Pinpoint the cell where the given text exists, returning its [x, y] midpoint coordinate. 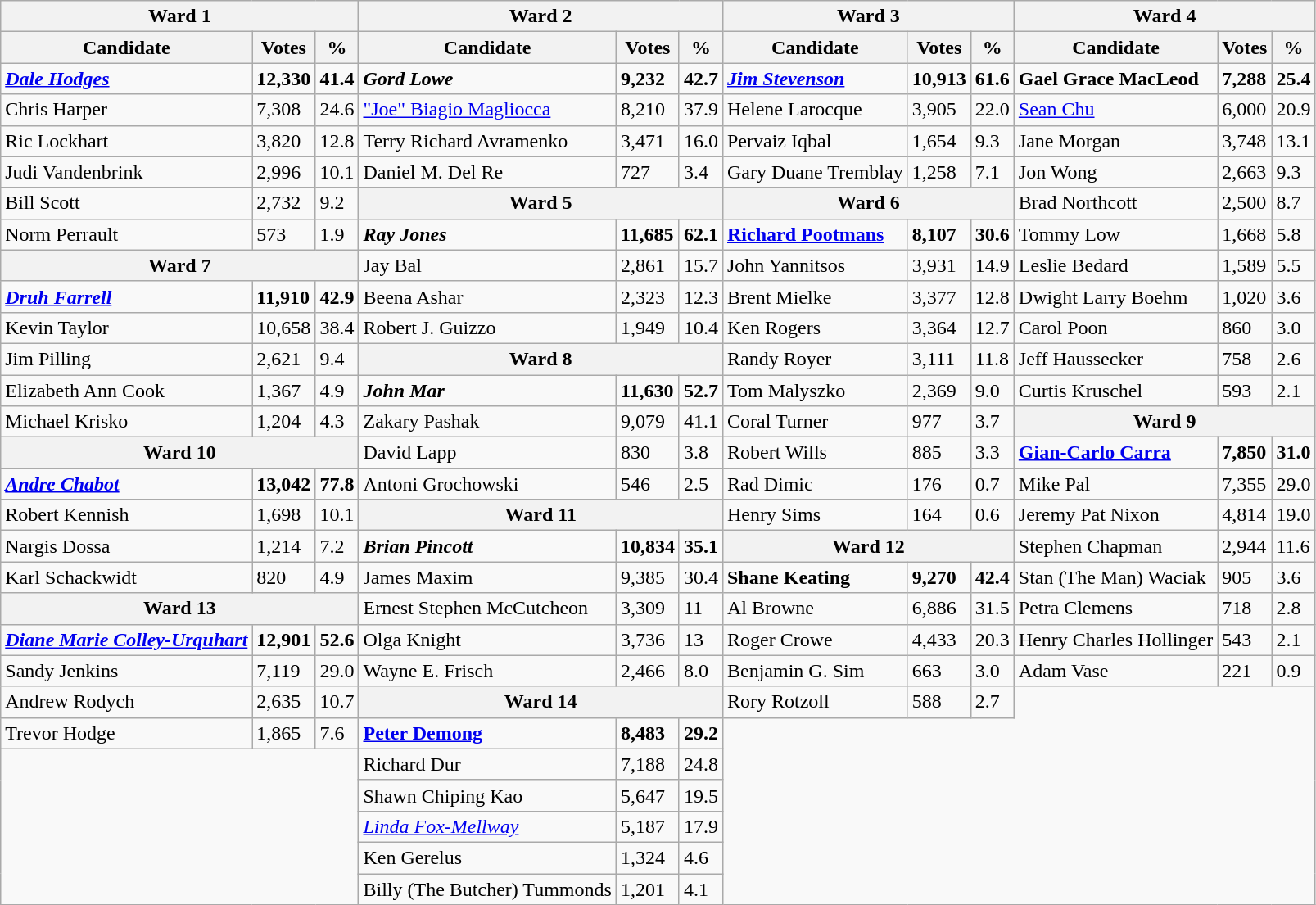
"Joe" Biagio Magliocca [487, 110]
588 [938, 702]
Coral Turner [815, 422]
10.4 [701, 328]
Gian-Carlo Carra [1115, 453]
Jane Morgan [1115, 141]
Billy (The Butcher) Tummonds [487, 889]
10,834 [647, 546]
Brad Northcott [1115, 203]
Terry Richard Avramenko [487, 141]
Henry Sims [815, 515]
42.9 [337, 296]
1,258 [938, 172]
Andrew Rodych [126, 702]
2,500 [1245, 203]
Ward 14 [540, 702]
6,000 [1245, 110]
Ward 11 [540, 515]
30.6 [993, 234]
905 [1245, 577]
3,748 [1245, 141]
8.0 [701, 671]
0.6 [993, 515]
Peter Demong [487, 733]
Michael Krisko [126, 422]
Tom Malyszko [815, 391]
Zakary Pashak [487, 422]
9,270 [938, 577]
2,944 [1245, 546]
573 [283, 234]
52.6 [337, 640]
9.0 [993, 391]
Kevin Taylor [126, 328]
Ward 10 [180, 453]
Sandy Jenkins [126, 671]
3.3 [993, 453]
2,861 [647, 265]
Robert J. Guizzo [487, 328]
14.9 [993, 265]
2,996 [283, 172]
Robert Kennish [126, 515]
42.4 [993, 577]
12.7 [993, 328]
758 [1245, 359]
Randy Royer [815, 359]
977 [938, 422]
546 [647, 484]
Ray Jones [487, 234]
Trevor Hodge [126, 733]
2,369 [938, 391]
3,820 [283, 141]
13 [701, 640]
Bill Scott [126, 203]
61.6 [993, 79]
7,355 [1245, 484]
2.5 [701, 484]
Henry Charles Hollinger [1115, 640]
1,865 [283, 733]
Ward 13 [180, 609]
Elizabeth Ann Cook [126, 391]
3.8 [701, 453]
543 [1245, 640]
Jay Bal [487, 265]
2,732 [283, 203]
9.2 [337, 203]
2,323 [647, 296]
Olga Knight [487, 640]
11 [701, 609]
4.6 [701, 857]
Jon Wong [1115, 172]
Ward 7 [180, 265]
176 [938, 484]
Druh Farrell [126, 296]
Brian Pincott [487, 546]
1,654 [938, 141]
11,630 [647, 391]
8.7 [1294, 203]
4.1 [701, 889]
24.6 [337, 110]
12,330 [283, 79]
9.4 [337, 359]
Ward 3 [868, 16]
Adam Vase [1115, 671]
3,905 [938, 110]
Gary Duane Tremblay [815, 172]
Norm Perrault [126, 234]
30.4 [701, 577]
2.8 [1294, 609]
2,663 [1245, 172]
Carol Poon [1115, 328]
5,187 [647, 826]
3,736 [647, 640]
10.7 [337, 702]
Stephen Chapman [1115, 546]
2.7 [993, 702]
7,119 [283, 671]
Rory Rotzoll [815, 702]
Curtis Kruschel [1115, 391]
6,886 [938, 609]
Helene Larocque [815, 110]
Linda Fox-Mellway [487, 826]
24.8 [701, 764]
12.3 [701, 296]
2.6 [1294, 359]
Daniel M. Del Re [487, 172]
1.9 [337, 234]
3,471 [647, 141]
7.6 [337, 733]
Brent Mielke [815, 296]
David Lapp [487, 453]
Benjamin G. Sim [815, 671]
Ken Gerelus [487, 857]
31.0 [1294, 453]
Gord Lowe [487, 79]
41.1 [701, 422]
1,949 [647, 328]
0.9 [1294, 671]
13,042 [283, 484]
Ward 8 [540, 359]
11,685 [647, 234]
25.4 [1294, 79]
Ward 9 [1165, 422]
Mike Pal [1115, 484]
15.7 [701, 265]
41.4 [337, 79]
Karl Schackwidt [126, 577]
Andre Chabot [126, 484]
13.1 [1294, 141]
593 [1245, 391]
Judi Vandenbrink [126, 172]
10,658 [283, 328]
Ward 5 [540, 203]
5,647 [647, 795]
Ric Lockhart [126, 141]
7,288 [1245, 79]
Dwight Larry Boehm [1115, 296]
52.7 [701, 391]
James Maxim [487, 577]
22.0 [993, 110]
Ward 4 [1165, 16]
Ward 12 [868, 546]
Gael Grace MacLeod [1115, 79]
10,913 [938, 79]
Leslie Bedard [1115, 265]
7,308 [283, 110]
2,635 [283, 702]
Pervaiz Iqbal [815, 141]
12,901 [283, 640]
820 [283, 577]
John Yannitsos [815, 265]
3.7 [993, 422]
Shawn Chiping Kao [487, 795]
Richard Dur [487, 764]
7,188 [647, 764]
3,309 [647, 609]
4,814 [1245, 515]
Dale Hodges [126, 79]
16.0 [701, 141]
164 [938, 515]
3,931 [938, 265]
Antoni Grochowski [487, 484]
9,385 [647, 577]
1,698 [283, 515]
3.4 [701, 172]
Nargis Dossa [126, 546]
Jim Stevenson [815, 79]
19.0 [1294, 515]
860 [1245, 328]
Ward 6 [868, 203]
Diane Marie Colley-Urquhart [126, 640]
Ward 2 [540, 16]
Richard Pootmans [815, 234]
Shane Keating [815, 577]
885 [938, 453]
718 [1245, 609]
9,079 [647, 422]
4,433 [938, 640]
19.5 [701, 795]
1,589 [1245, 265]
Rad Dimic [815, 484]
Ernest Stephen McCutcheon [487, 609]
77.8 [337, 484]
5.8 [1294, 234]
11.6 [1294, 546]
7.2 [337, 546]
221 [1245, 671]
4.3 [337, 422]
Petra Clemens [1115, 609]
Beena Ashar [487, 296]
2,621 [283, 359]
John Mar [487, 391]
Al Browne [815, 609]
31.5 [993, 609]
Jeremy Pat Nixon [1115, 515]
Ken Rogers [815, 328]
42.7 [701, 79]
0.7 [993, 484]
5.5 [1294, 265]
7,850 [1245, 453]
Ward 1 [180, 16]
20.9 [1294, 110]
Tommy Low [1115, 234]
8,107 [938, 234]
62.1 [701, 234]
7.1 [993, 172]
Stan (The Man) Waciak [1115, 577]
37.9 [701, 110]
1,324 [647, 857]
830 [647, 453]
Robert Wills [815, 453]
3,111 [938, 359]
1,367 [283, 391]
3,364 [938, 328]
Jeff Haussecker [1115, 359]
1,201 [647, 889]
8,210 [647, 110]
20.3 [993, 640]
8,483 [647, 733]
3,377 [938, 296]
1,204 [283, 422]
Roger Crowe [815, 640]
Jim Pilling [126, 359]
Chris Harper [126, 110]
38.4 [337, 328]
9,232 [647, 79]
Sean Chu [1115, 110]
11.8 [993, 359]
1,668 [1245, 234]
663 [938, 671]
29.2 [701, 733]
Wayne E. Frisch [487, 671]
17.9 [701, 826]
1,214 [283, 546]
11,910 [283, 296]
2,466 [647, 671]
1,020 [1245, 296]
727 [647, 172]
35.1 [701, 546]
